Return the (X, Y) coordinate for the center point of the cell that contains the specified text.  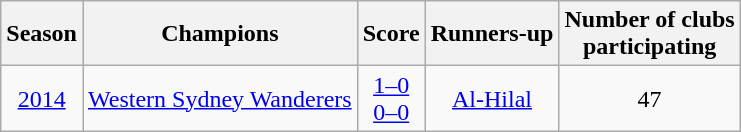
Champions (220, 34)
Runners-up (492, 34)
Al-Hilal (492, 98)
2014 (42, 98)
47 (650, 98)
Number of clubsparticipating (650, 34)
Score (391, 34)
Season (42, 34)
1–00–0 (391, 98)
Western Sydney Wanderers (220, 98)
